Scan for the cell matching the given text and deliver its [x, y] coordinate at center. 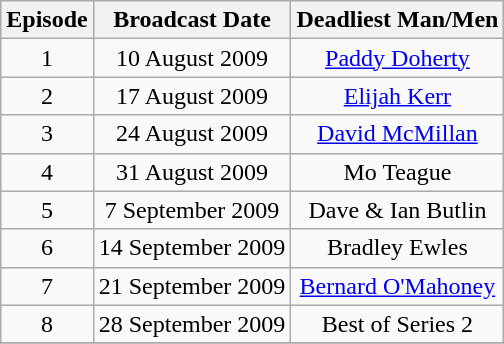
8 [47, 324]
Broadcast Date [192, 20]
5 [47, 210]
Mo Teague [398, 172]
Elijah Kerr [398, 96]
Deadliest Man/Men [398, 20]
Paddy Doherty [398, 58]
3 [47, 134]
7 September 2009 [192, 210]
Dave & Ian Butlin [398, 210]
1 [47, 58]
David McMillan [398, 134]
10 August 2009 [192, 58]
Bernard O'Mahoney [398, 286]
17 August 2009 [192, 96]
14 September 2009 [192, 248]
7 [47, 286]
24 August 2009 [192, 134]
4 [47, 172]
Episode [47, 20]
21 September 2009 [192, 286]
31 August 2009 [192, 172]
6 [47, 248]
2 [47, 96]
28 September 2009 [192, 324]
Best of Series 2 [398, 324]
Bradley Ewles [398, 248]
